Identify which cell holds the provided text, then report its [X, Y] central coordinate. 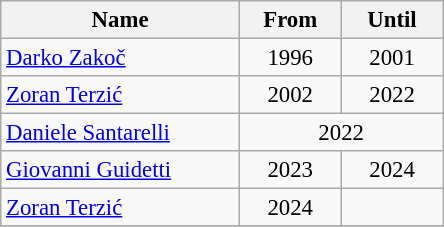
2002 [290, 95]
2001 [392, 58]
Daniele Santarelli [120, 133]
Giovanni Guidetti [120, 170]
Darko Zakoč [120, 58]
2023 [290, 170]
Name [120, 20]
From [290, 20]
1996 [290, 58]
Until [392, 20]
